Return the (x, y) coordinate for the center point of the cell that contains the specified text.  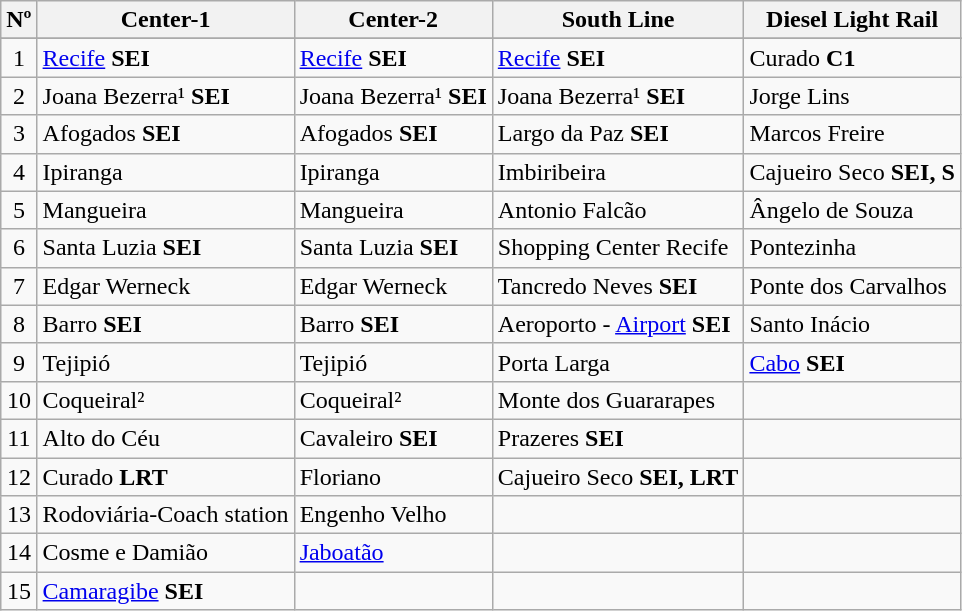
14 (19, 553)
11 (19, 438)
Engenho Velho (393, 515)
Floriano (393, 477)
9 (19, 362)
Monte dos Guararapes (618, 400)
Nº (19, 20)
7 (19, 286)
Prazeres SEI (618, 438)
Marcos Freire (852, 134)
Cajueiro Seco SEI, S (852, 172)
6 (19, 248)
Santo Inácio (852, 324)
Center-1 (166, 20)
3 (19, 134)
Imbiribeira (618, 172)
13 (19, 515)
Diesel Light Rail (852, 20)
10 (19, 400)
15 (19, 591)
Shopping Center Recife (618, 248)
8 (19, 324)
Pontezinha (852, 248)
2 (19, 96)
Curado LRT (166, 477)
Cabo SEI (852, 362)
Jaboatão (393, 553)
Center-2 (393, 20)
South Line (618, 20)
Curado C1 (852, 58)
Cavaleiro SEI (393, 438)
Ponte dos Carvalhos (852, 286)
12 (19, 477)
4 (19, 172)
5 (19, 210)
1 (19, 58)
Cajueiro Seco SEI, LRT (618, 477)
Tancredo Neves SEI (618, 286)
Rodoviária-Coach station (166, 515)
Largo da Paz SEI (618, 134)
Ângelo de Souza (852, 210)
Jorge Lins (852, 96)
Antonio Falcão (618, 210)
Cosme e Damião (166, 553)
Porta Larga (618, 362)
Camaragibe SEI (166, 591)
Aeroporto - Airport SEI (618, 324)
Alto do Céu (166, 438)
